Return [x, y] of the center of cell containing provided text 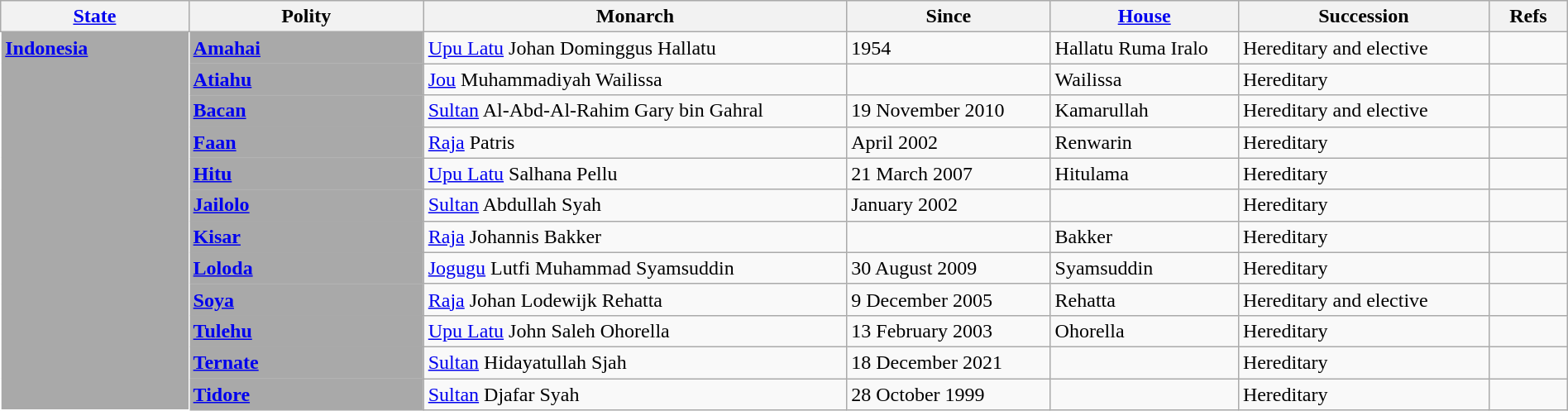
21 March 2007 [949, 174]
January 2002 [949, 205]
Kamarullah [1145, 111]
Raja Johan Lodewijk Rehatta [635, 299]
Upu Latu Salhana Pellu [635, 174]
Jou Muhammadiyah Wailissa [635, 79]
Hallatu Ruma Iralo [1145, 48]
1954 [949, 48]
Atiahu [306, 79]
Syamsuddin [1145, 268]
Rehatta [1145, 299]
Polity [306, 17]
Since [949, 17]
Tidore [306, 394]
House [1145, 17]
Ohorella [1145, 331]
Wailissa [1145, 79]
Faan [306, 142]
Renwarin [1145, 142]
Amahai [306, 48]
Monarch [635, 17]
Raja Patris [635, 142]
Upu Latu John Saleh Ohorella [635, 331]
Sultan Hidayatullah Sjah [635, 362]
Sultan Djafar Syah [635, 394]
18 December 2021 [949, 362]
13 February 2003 [949, 331]
Succession [1363, 17]
State [94, 17]
Hitulama [1145, 174]
Upu Latu Johan Dominggus Hallatu [635, 48]
30 August 2009 [949, 268]
Indonesia [94, 222]
Bacan [306, 111]
Sultan Abdullah Syah [635, 205]
Kisar [306, 237]
Raja Johannis Bakker [635, 237]
19 November 2010 [949, 111]
Sultan Al-Abd-Al-Rahim Gary bin Gahral [635, 111]
April 2002 [949, 142]
Loloda [306, 268]
Soya [306, 299]
Hitu [306, 174]
Bakker [1145, 237]
Jogugu Lutfi Muhammad Syamsuddin [635, 268]
28 October 1999 [949, 394]
9 December 2005 [949, 299]
Jailolo [306, 205]
Tulehu [306, 331]
Ternate [306, 362]
Refs [1528, 17]
